Scan for the cell matching the given text and deliver its [x, y] coordinate at center. 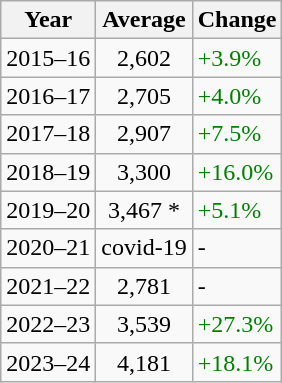
2015–16 [48, 58]
2,705 [144, 96]
2021–22 [48, 286]
+5.1% [237, 210]
+16.0% [237, 172]
2,907 [144, 134]
covid-19 [144, 248]
+4.0% [237, 96]
2019–20 [48, 210]
4,181 [144, 362]
3,539 [144, 324]
2018–19 [48, 172]
Year [48, 20]
2,602 [144, 58]
Change [237, 20]
+18.1% [237, 362]
2,781 [144, 286]
2017–18 [48, 134]
2022–23 [48, 324]
+7.5% [237, 134]
2020–21 [48, 248]
Average [144, 20]
2016–17 [48, 96]
3,467 * [144, 210]
+3.9% [237, 58]
3,300 [144, 172]
2023–24 [48, 362]
+27.3% [237, 324]
